Detect which cell encompasses the target text, then output its [X, Y] center coordinate. 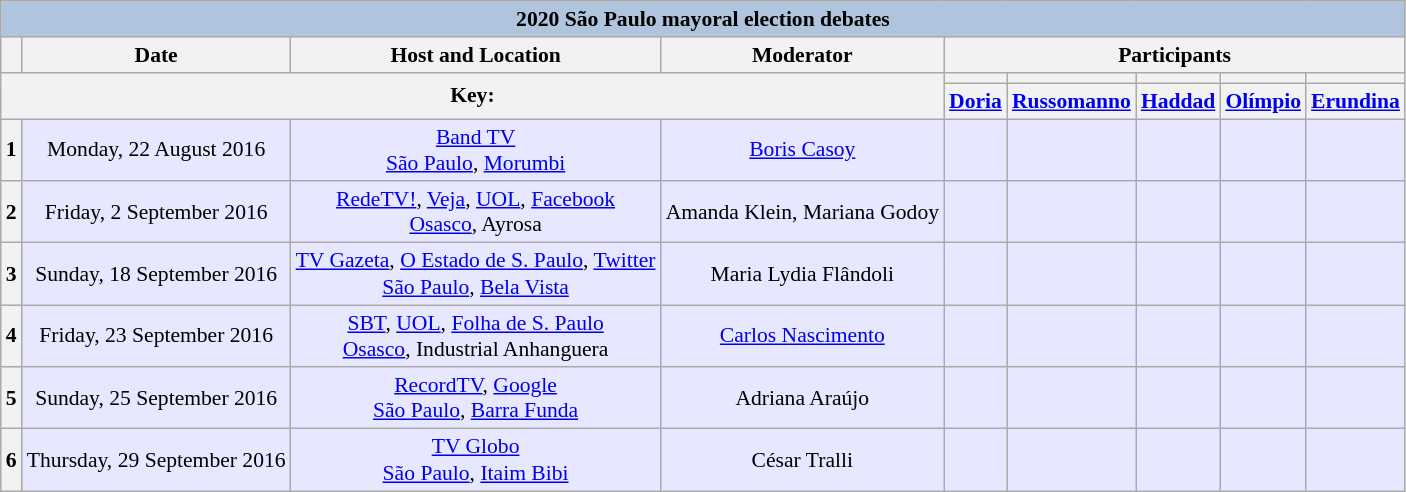
Host and Location [476, 55]
Olímpio [1263, 101]
Sunday, 18 September 2016 [156, 274]
1 [12, 150]
TV Gazeta, O Estado de S. Paulo, TwitterSão Paulo, Bela Vista [476, 274]
5 [12, 398]
Boris Casoy [802, 150]
Sunday, 25 September 2016 [156, 398]
Thursday, 29 September 2016 [156, 460]
Carlos Nascimento [802, 336]
Key: [472, 96]
Doria [976, 101]
2020 São Paulo mayoral election debates [703, 19]
Amanda Klein, Mariana Godoy [802, 212]
SBT, UOL, Folha de S. PauloOsasco, Industrial Anhanguera [476, 336]
3 [12, 274]
Erundina [1356, 101]
Moderator [802, 55]
César Tralli [802, 460]
6 [12, 460]
2 [12, 212]
RecordTV, GoogleSão Paulo, Barra Funda [476, 398]
Haddad [1178, 101]
Band TVSão Paulo, Morumbi [476, 150]
Russomanno [1072, 101]
Maria Lydia Flândoli [802, 274]
Date [156, 55]
Participants [1174, 55]
Adriana Araújo [802, 398]
TV GloboSão Paulo, Itaim Bibi [476, 460]
Friday, 2 September 2016 [156, 212]
Monday, 22 August 2016 [156, 150]
Friday, 23 September 2016 [156, 336]
4 [12, 336]
RedeTV!, Veja, UOL, FacebookOsasco, Ayrosa [476, 212]
